Return [X, Y] of the center of cell containing provided text 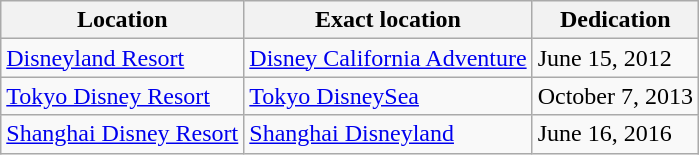
June 16, 2016 [615, 134]
Exact location [388, 20]
Disneyland Resort [122, 58]
Shanghai Disneyland [388, 134]
October 7, 2013 [615, 96]
Disney California Adventure [388, 58]
Location [122, 20]
June 15, 2012 [615, 58]
Shanghai Disney Resort [122, 134]
Tokyo DisneySea [388, 96]
Tokyo Disney Resort [122, 96]
Dedication [615, 20]
